Locate the cell with the specified text and output its (x, y) center coordinate. 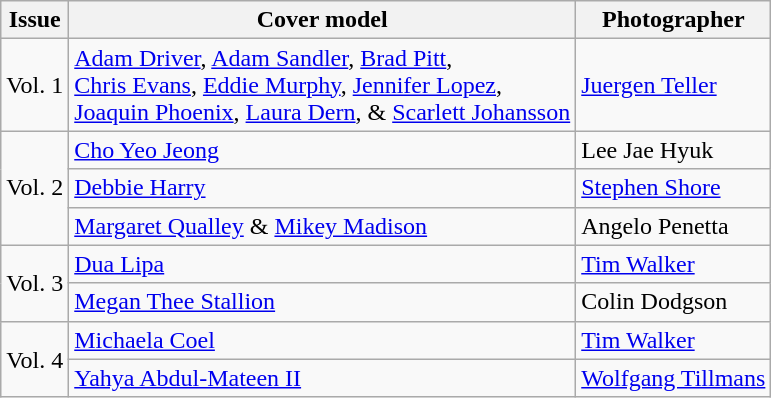
Cover model (322, 20)
Vol. 2 (35, 188)
Issue (35, 20)
Lee Jae Hyuk (674, 150)
Wolfgang Tillmans (674, 378)
Megan Thee Stallion (322, 302)
Cho Yeo Jeong (322, 150)
Juergen Teller (674, 85)
Yahya Abdul-Mateen II (322, 378)
Colin Dodgson (674, 302)
Angelo Penetta (674, 226)
Vol. 4 (35, 359)
Photographer (674, 20)
Debbie Harry (322, 188)
Margaret Qualley & Mikey Madison (322, 226)
Stephen Shore (674, 188)
Michaela Coel (322, 340)
Dua Lipa (322, 264)
Vol. 3 (35, 283)
Adam Driver, Adam Sandler, Brad Pitt,Chris Evans, Eddie Murphy, Jennifer Lopez,Joaquin Phoenix, Laura Dern, & Scarlett Johansson (322, 85)
Vol. 1 (35, 85)
